From the cell containing the given text, extract its center point as (X, Y) coordinate. 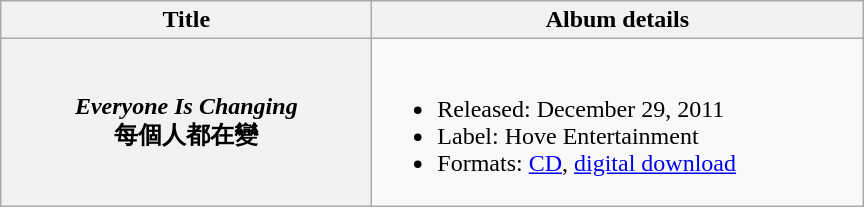
Title (186, 20)
Everyone Is Changing每個人都在變 (186, 122)
Album details (618, 20)
Released: December 29, 2011Label: Hove EntertainmentFormats: CD, digital download (618, 122)
